Find where the given text appears and provide that cell's center as (X, Y) coordinate. 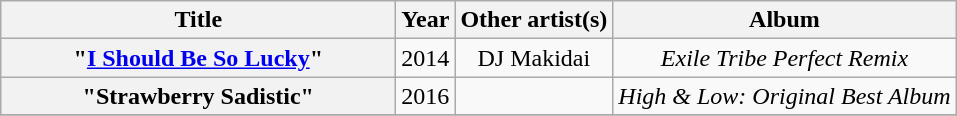
DJ Makidai (534, 58)
Other artist(s) (534, 20)
"I Should Be So Lucky" (198, 58)
Year (426, 20)
High & Low: Original Best Album (784, 96)
2016 (426, 96)
Exile Tribe Perfect Remix (784, 58)
2014 (426, 58)
"Strawberry Sadistic" (198, 96)
Title (198, 20)
Album (784, 20)
